Determine the (X, Y) coordinate at the center of the cell enclosing the given text.  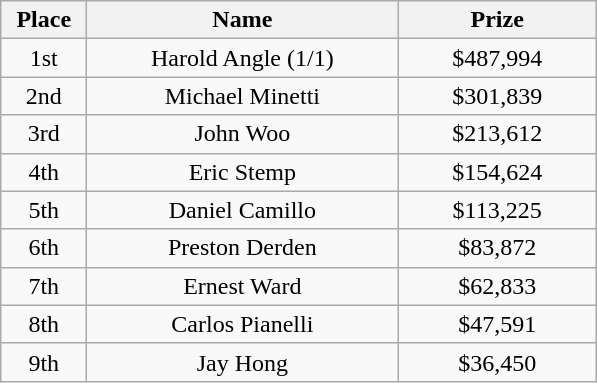
$113,225 (498, 210)
Ernest Ward (242, 286)
Jay Hong (242, 362)
$83,872 (498, 248)
Carlos Pianelli (242, 324)
$487,994 (498, 58)
$301,839 (498, 96)
6th (44, 248)
$36,450 (498, 362)
$213,612 (498, 134)
4th (44, 172)
3rd (44, 134)
Daniel Camillo (242, 210)
$154,624 (498, 172)
Prize (498, 20)
5th (44, 210)
$47,591 (498, 324)
9th (44, 362)
Eric Stemp (242, 172)
$62,833 (498, 286)
John Woo (242, 134)
2nd (44, 96)
Name (242, 20)
Place (44, 20)
Michael Minetti (242, 96)
7th (44, 286)
Harold Angle (1/1) (242, 58)
1st (44, 58)
8th (44, 324)
Preston Derden (242, 248)
